Detect which cell encompasses the target text, then output its (X, Y) center coordinate. 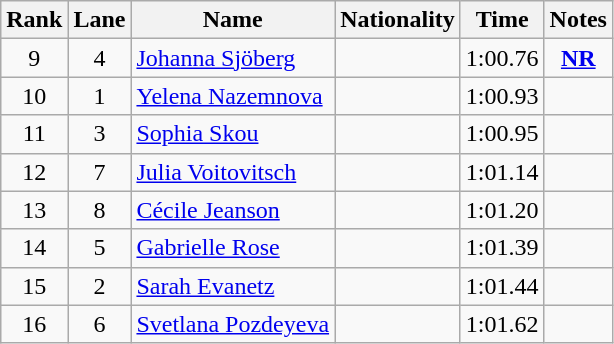
Svetlana Pozdeyeva (233, 324)
Lane (100, 20)
2 (100, 286)
8 (100, 210)
Name (233, 20)
3 (100, 134)
Sophia Skou (233, 134)
Sarah Evanetz (233, 286)
16 (34, 324)
1 (100, 96)
1:01.44 (502, 286)
Julia Voitovitsch (233, 172)
1:01.62 (502, 324)
12 (34, 172)
13 (34, 210)
6 (100, 324)
Time (502, 20)
1:00.76 (502, 58)
Gabrielle Rose (233, 248)
1:01.14 (502, 172)
9 (34, 58)
Nationality (398, 20)
5 (100, 248)
11 (34, 134)
Yelena Nazemnova (233, 96)
Cécile Jeanson (233, 210)
1:00.93 (502, 96)
10 (34, 96)
15 (34, 286)
Johanna Sjöberg (233, 58)
4 (100, 58)
1:01.20 (502, 210)
1:01.39 (502, 248)
Rank (34, 20)
Notes (578, 20)
1:00.95 (502, 134)
NR (578, 58)
7 (100, 172)
14 (34, 248)
